Detect which cell encompasses the target text, then output its [x, y] center coordinate. 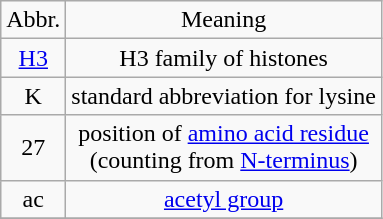
H3 [34, 58]
position of amino acid residue (counting from N-terminus) [224, 148]
acetyl group [224, 199]
H3 family of histones [224, 58]
Meaning [224, 20]
Abbr. [34, 20]
standard abbreviation for lysine [224, 96]
27 [34, 148]
K [34, 96]
ac [34, 199]
